Return (X, Y) of the center of cell containing provided text 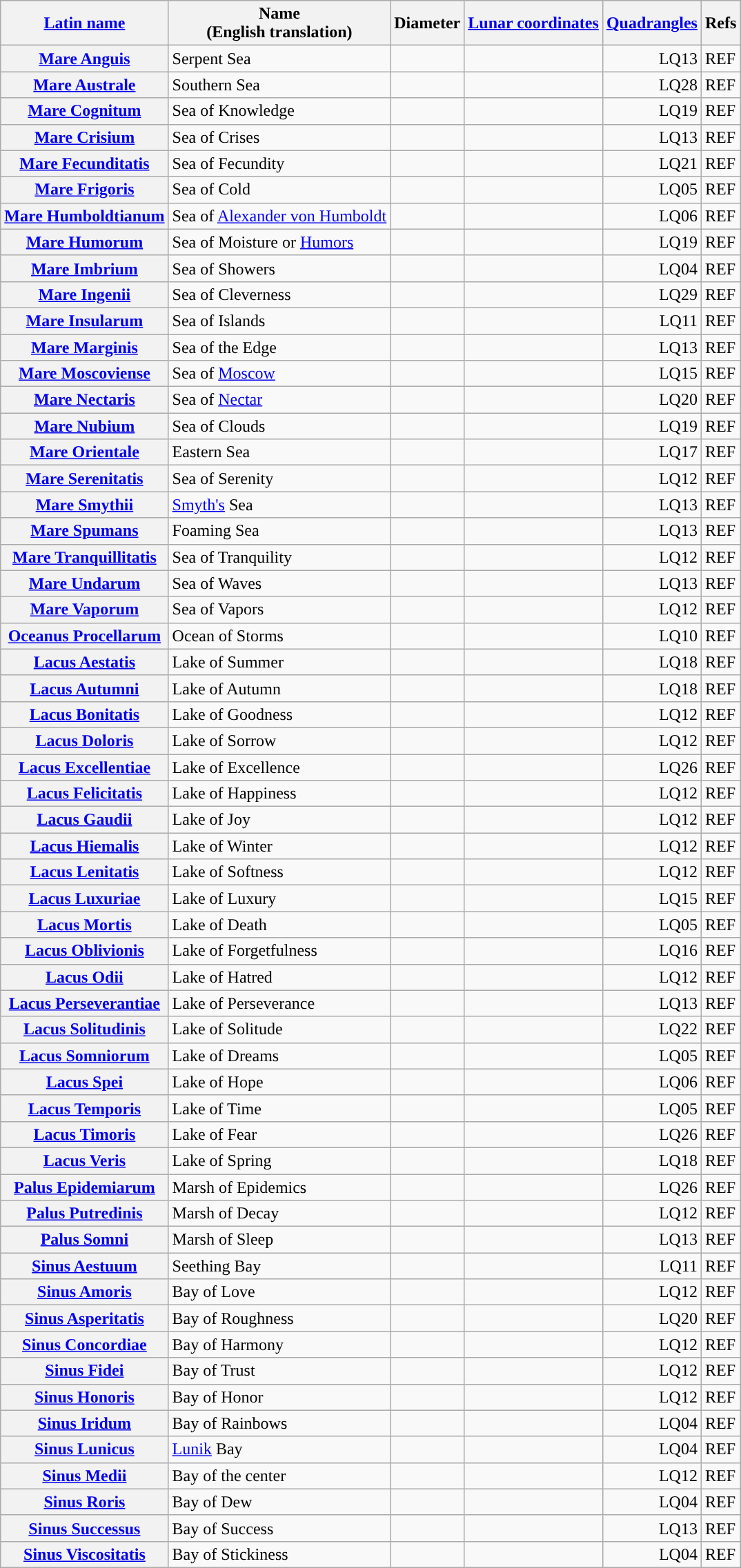
Lacus Aestatis (84, 662)
Lake of Spring (279, 1160)
Lake of Autumn (279, 688)
Mare Undarum (84, 583)
Mare Insularum (84, 321)
Mare Fecunditatis (84, 163)
Lake of Hatred (279, 977)
Lacus Bonitatis (84, 714)
Lake of Forgetfulness (279, 951)
Palus Somni (84, 1240)
Sea of Serenity (279, 479)
Bay of Honor (279, 1397)
Lake of Winter (279, 846)
Sea of Showers (279, 268)
Mare Humorum (84, 242)
Sea of Knowledge (279, 111)
LQ28 (651, 85)
Mare Cognitum (84, 111)
Lake of Solitude (279, 1029)
Lacus Perseverantiae (84, 1003)
LQ22 (651, 1029)
Lacus Doloris (84, 741)
Lake of Summer (279, 662)
LQ29 (651, 294)
Bay of the center (279, 1476)
Lake of Happiness (279, 794)
Ocean of Storms (279, 636)
Mare Australe (84, 85)
Mare Vaporum (84, 610)
Lacus Mortis (84, 925)
Smyth's Sea (279, 505)
Mare Marginis (84, 347)
Sea of Crises (279, 137)
Bay of Love (279, 1292)
Seething Bay (279, 1266)
Latin name (84, 23)
Lacus Luxuriae (84, 898)
Mare Smythii (84, 505)
Palus Putredinis (84, 1214)
LQ17 (651, 452)
Mare Anguis (84, 59)
Sinus Medii (84, 1476)
Sea of Islands (279, 321)
Mare Spumans (84, 531)
Sea of Fecundity (279, 163)
Sea of Alexander von Humboldt (279, 216)
Lacus Timoris (84, 1134)
Mare Frigoris (84, 190)
Lacus Temporis (84, 1108)
Sinus Fidei (84, 1371)
Lacus Gaudii (84, 820)
Lunar coordinates (534, 23)
Mare Imbrium (84, 268)
Sinus Successus (84, 1528)
Sinus Honoris (84, 1397)
Mare Nectaris (84, 400)
Sinus Viscositatis (84, 1554)
Sea of Moisture or Humors (279, 242)
Sea of Cleverness (279, 294)
Sinus Asperitatis (84, 1318)
Diameter (428, 23)
Bay of Harmony (279, 1345)
Sea of Vapors (279, 610)
Lake of Hope (279, 1082)
Sea of Cold (279, 190)
Bay of Stickiness (279, 1554)
Eastern Sea (279, 452)
Mare Nubium (84, 426)
Mare Tranquillitatis (84, 557)
Bay of Roughness (279, 1318)
Refs (720, 23)
Sea of Nectar (279, 400)
Lake of Luxury (279, 898)
Sinus Aestuum (84, 1266)
Lake of Joy (279, 820)
Marsh of Sleep (279, 1240)
Lacus Somniorum (84, 1056)
Lacus Solitudinis (84, 1029)
Sea of Tranquility (279, 557)
Lake of Dreams (279, 1056)
Lake of Excellence (279, 767)
Lake of Sorrow (279, 741)
Mare Humboldtianum (84, 216)
Lacus Excellentiae (84, 767)
LQ21 (651, 163)
Sea of Clouds (279, 426)
Sea of Moscow (279, 374)
Lacus Oblivionis (84, 951)
Mare Crisium (84, 137)
Mare Moscoviense (84, 374)
Lacus Felicitatis (84, 794)
Lacus Odii (84, 977)
Bay of Dew (279, 1502)
Quadrangles (651, 23)
Sinus Amoris (84, 1292)
Marsh of Decay (279, 1214)
LQ16 (651, 951)
Sea of Waves (279, 583)
Marsh of Epidemics (279, 1187)
Bay of Rainbows (279, 1423)
Lacus Spei (84, 1082)
Serpent Sea (279, 59)
Lunik Bay (279, 1449)
Mare Orientale (84, 452)
Name(English translation) (279, 23)
Sinus Lunicus (84, 1449)
Palus Epidemiarum (84, 1187)
Sinus Iridum (84, 1423)
Lake of Time (279, 1108)
Sea of the Edge (279, 347)
LQ10 (651, 636)
Mare Ingenii (84, 294)
Lacus Hiemalis (84, 846)
Southern Sea (279, 85)
Lake of Death (279, 925)
Bay of Trust (279, 1371)
Lake of Goodness (279, 714)
Lake of Softness (279, 872)
Foaming Sea (279, 531)
Sinus Concordiae (84, 1345)
Lake of Perseverance (279, 1003)
Lake of Fear (279, 1134)
Mare Serenitatis (84, 479)
Bay of Success (279, 1528)
Lacus Veris (84, 1160)
Lacus Lenitatis (84, 872)
Oceanus Procellarum (84, 636)
Sinus Roris (84, 1502)
Lacus Autumni (84, 688)
